Find where the given text appears and provide that cell's center as (X, Y) coordinate. 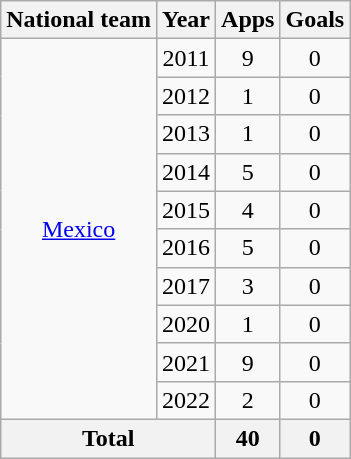
2016 (186, 248)
2017 (186, 286)
2022 (186, 400)
2013 (186, 134)
Apps (248, 20)
2014 (186, 172)
2020 (186, 324)
Total (108, 438)
2011 (186, 58)
2 (248, 400)
2021 (186, 362)
National team (79, 20)
3 (248, 286)
4 (248, 210)
Year (186, 20)
Mexico (79, 230)
2012 (186, 96)
Goals (315, 20)
2015 (186, 210)
40 (248, 438)
